Provide the (x, y) coordinate of the cell's center where the given text is located.  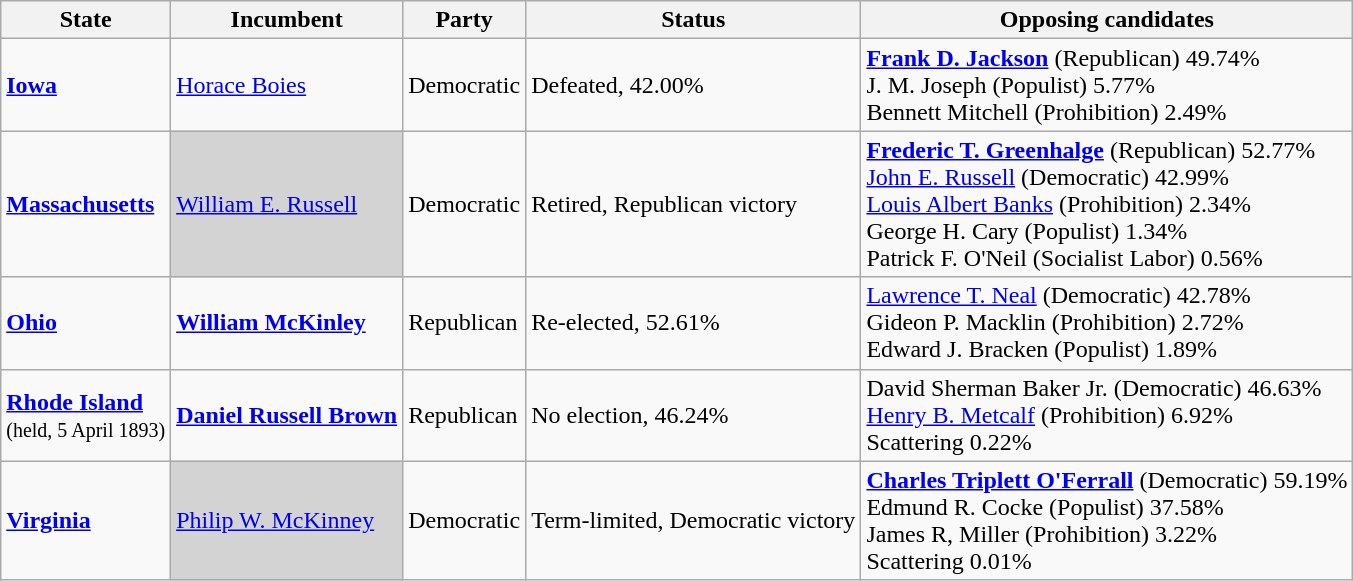
Philip W. McKinney (287, 520)
David Sherman Baker Jr. (Democratic) 46.63%Henry B. Metcalf (Prohibition) 6.92%Scattering 0.22% (1107, 415)
State (86, 20)
Rhode Island(held, 5 April 1893) (86, 415)
Status (694, 20)
Ohio (86, 323)
Term-limited, Democratic victory (694, 520)
Frank D. Jackson (Republican) 49.74%J. M. Joseph (Populist) 5.77%Bennett Mitchell (Prohibition) 2.49% (1107, 85)
Charles Triplett O'Ferrall (Democratic) 59.19%Edmund R. Cocke (Populist) 37.58%James R, Miller (Prohibition) 3.22%Scattering 0.01% (1107, 520)
Daniel Russell Brown (287, 415)
Opposing candidates (1107, 20)
Retired, Republican victory (694, 204)
Horace Boies (287, 85)
Iowa (86, 85)
Re-elected, 52.61% (694, 323)
Massachusetts (86, 204)
Lawrence T. Neal (Democratic) 42.78%Gideon P. Macklin (Prohibition) 2.72%Edward J. Bracken (Populist) 1.89% (1107, 323)
William McKinley (287, 323)
Incumbent (287, 20)
William E. Russell (287, 204)
Defeated, 42.00% (694, 85)
No election, 46.24% (694, 415)
Party (464, 20)
Virginia (86, 520)
